Return the [X, Y] coordinate for the center point of the cell that contains the specified text.  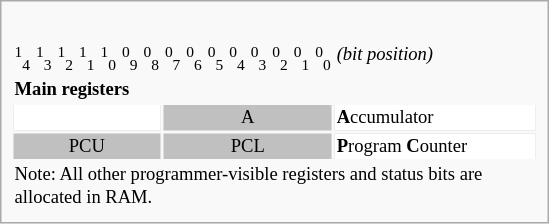
11 [87, 58]
Accumulator [436, 119]
01 [301, 58]
07 [172, 58]
(bit position) [436, 58]
08 [151, 58]
PCL [248, 147]
14 [22, 58]
Main registers [274, 90]
Note: All other programmer-visible registers and status bits are allocated in RAM. [274, 187]
04 [237, 58]
12 [65, 58]
PCU [86, 147]
10 [108, 58]
Program Counter [436, 147]
05 [215, 58]
06 [194, 58]
02 [280, 58]
A [248, 119]
09 [129, 58]
13 [44, 58]
03 [258, 58]
00 [323, 58]
